For the text-containing cell, return its midpoint in (x, y) coordinate format. 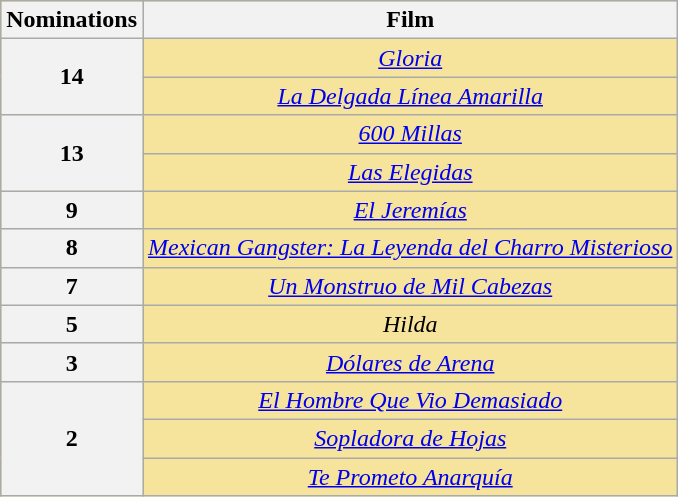
El Hombre Que Vio Demasiado (410, 400)
7 (72, 286)
Un Monstruo de Mil Cabezas (410, 286)
Te Prometo Anarquía (410, 477)
La Delgada Línea Amarilla (410, 96)
3 (72, 362)
Film (410, 20)
Sopladora de Hojas (410, 438)
Mexican Gangster: La Leyenda del Charro Misterioso (410, 248)
13 (72, 153)
2 (72, 438)
El Jeremías (410, 210)
9 (72, 210)
14 (72, 77)
Nominations (72, 20)
Las Elegidas (410, 172)
600 Millas (410, 134)
Gloria (410, 58)
Hilda (410, 324)
Dólares de Arena (410, 362)
5 (72, 324)
8 (72, 248)
